Extract the [x, y] coordinate from the center of the cell holding the provided text.  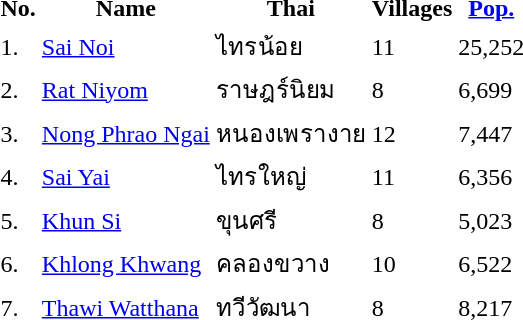
Khun Si [126, 220]
คลองขวาง [290, 264]
Sai Yai [126, 176]
ไทรใหญ่ [290, 176]
Sai Noi [126, 46]
Nong Phrao Ngai [126, 133]
12 [412, 133]
Khlong Khwang [126, 264]
ราษฎร์นิยม [290, 90]
หนองเพรางาย [290, 133]
10 [412, 264]
Rat Niyom [126, 90]
ขุนศรี [290, 220]
ไทรน้อย [290, 46]
